Locate the cell with the specified text and output its [x, y] center coordinate. 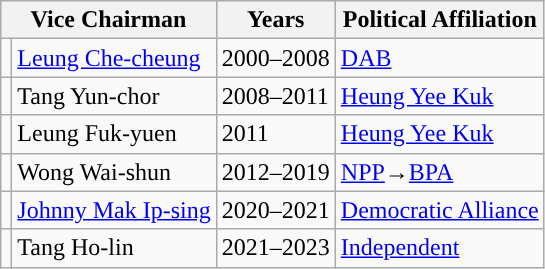
Leung Che-cheung [114, 58]
Wong Wai-shun [114, 172]
Tang Yun-chor [114, 96]
Vice Chairman [108, 20]
Johnny Mak Ip-sing [114, 210]
Political Affiliation [440, 20]
Tang Ho-lin [114, 248]
Democratic Alliance [440, 210]
Independent [440, 248]
Leung Fuk-yuen [114, 134]
NPP→BPA [440, 172]
Years [276, 20]
2020–2021 [276, 210]
DAB [440, 58]
2011 [276, 134]
2000–2008 [276, 58]
2008–2011 [276, 96]
2012–2019 [276, 172]
2021–2023 [276, 248]
